Extract the [x, y] coordinate from the center of the cell holding the provided text.  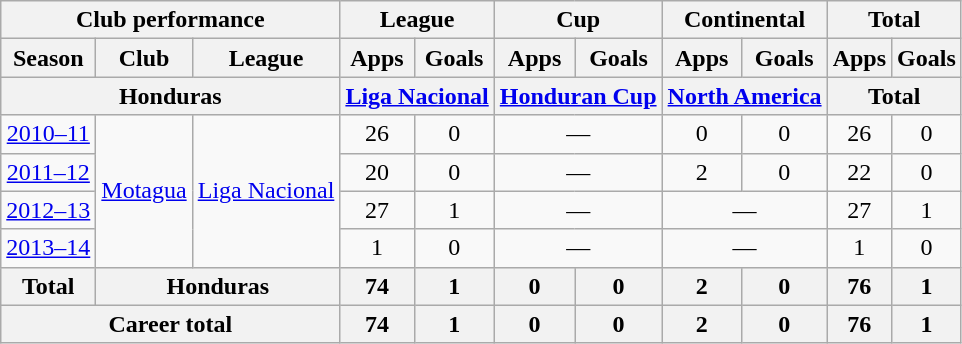
Continental [744, 20]
Cup [578, 20]
2010–11 [48, 134]
Motagua [144, 191]
20 [377, 172]
Club performance [170, 20]
2012–13 [48, 210]
2011–12 [48, 172]
Season [48, 58]
22 [859, 172]
North America [744, 96]
Honduran Cup [578, 96]
Club [144, 58]
Career total [170, 324]
2013–14 [48, 248]
